Return the (x, y) coordinate for the center point of the cell that contains the specified text.  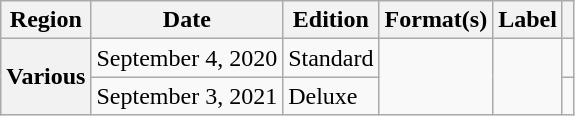
Format(s) (436, 20)
Various (46, 77)
Edition (331, 20)
Region (46, 20)
Date (187, 20)
Standard (331, 58)
September 4, 2020 (187, 58)
Label (528, 20)
September 3, 2021 (187, 96)
Deluxe (331, 96)
